Pinpoint the cell where the given text exists, returning its [X, Y] midpoint coordinate. 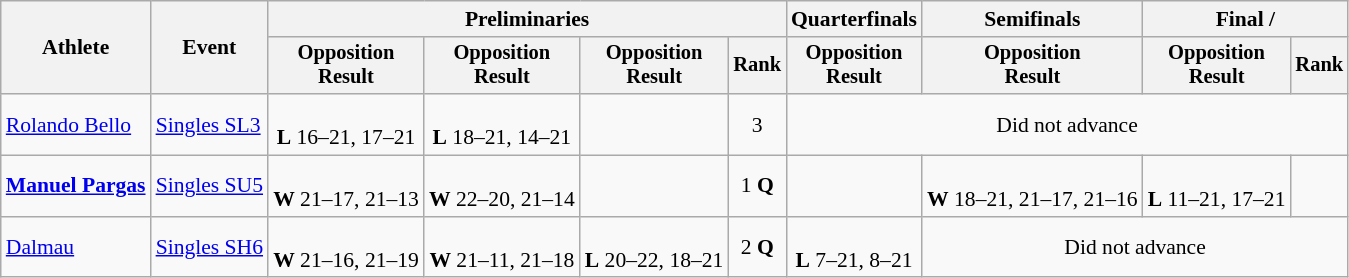
Singles SH6 [210, 248]
W 18–21, 21–17, 21–16 [1032, 186]
W 21–11, 21–18 [502, 248]
Final / [1246, 19]
Rolando Bello [76, 124]
Preliminaries [527, 19]
1 Q [757, 186]
Athlete [76, 48]
Event [210, 48]
Dalmau [76, 248]
L 20–22, 18–21 [654, 248]
2 Q [757, 248]
L 11–21, 17–21 [1217, 186]
Singles SU5 [210, 186]
L 7–21, 8–21 [854, 248]
Quarterfinals [854, 19]
Singles SL3 [210, 124]
Manuel Pargas [76, 186]
W 21–17, 21–13 [346, 186]
L 18–21, 14–21 [502, 124]
W 21–16, 21–19 [346, 248]
3 [757, 124]
Semifinals [1032, 19]
W 22–20, 21–14 [502, 186]
L 16–21, 17–21 [346, 124]
